Output the [x, y] coordinate of the center of the cell containing the given text.  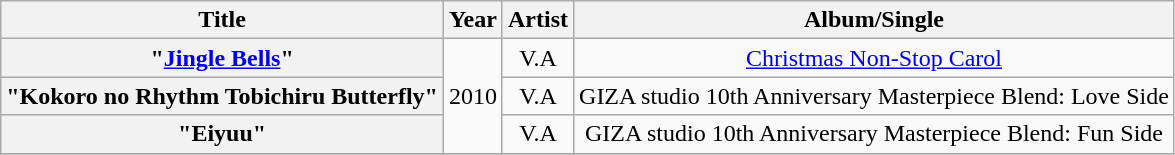
Christmas Non-Stop Carol [874, 58]
"Eiyuu" [222, 134]
Title [222, 20]
"Jingle Bells" [222, 58]
GIZA studio 10th Anniversary Masterpiece Blend: Fun Side [874, 134]
GIZA studio 10th Anniversary Masterpiece Blend: Love Side [874, 96]
Artist [538, 20]
Album/Single [874, 20]
"Kokoro no Rhythm Tobichiru Butterfly" [222, 96]
Year [472, 20]
2010 [472, 96]
